Pinpoint the cell where the given text exists, returning its (X, Y) midpoint coordinate. 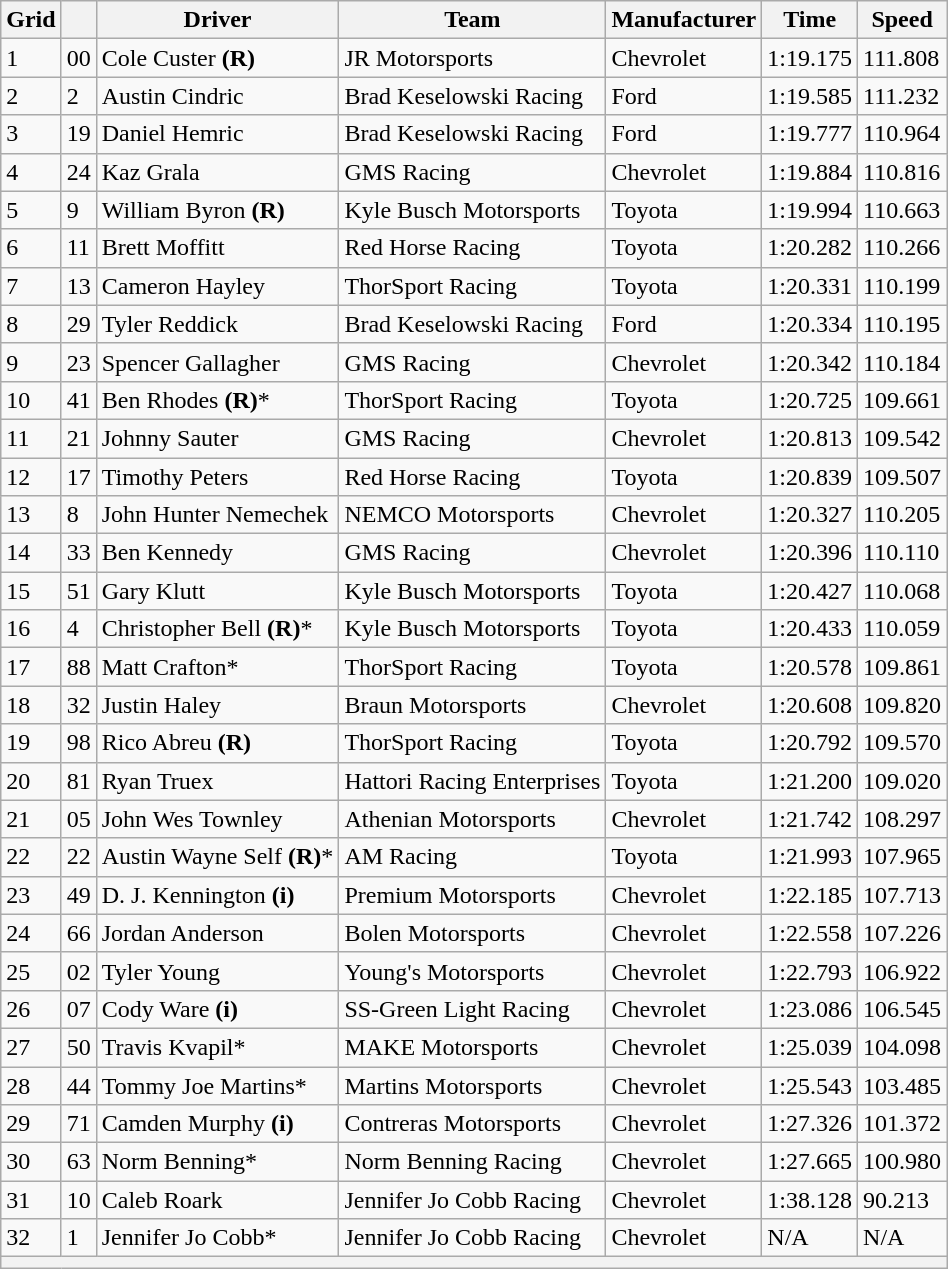
110.663 (902, 210)
Camden Murphy (i) (218, 1124)
1:20.725 (810, 400)
110.816 (902, 172)
1:27.665 (810, 1162)
1:22.793 (810, 971)
41 (78, 400)
1:20.813 (810, 438)
110.205 (902, 515)
Speed (902, 20)
109.861 (902, 667)
33 (78, 553)
110.964 (902, 134)
1:21.993 (810, 857)
Athenian Motorsports (472, 819)
30 (31, 1162)
104.098 (902, 1047)
1:20.427 (810, 591)
101.372 (902, 1124)
Spencer Gallagher (218, 362)
Caleb Roark (218, 1200)
107.713 (902, 895)
109.820 (902, 705)
107.226 (902, 933)
12 (31, 477)
110.068 (902, 591)
Ben Rhodes (R)* (218, 400)
106.922 (902, 971)
MAKE Motorsports (472, 1047)
Bolen Motorsports (472, 933)
1:19.585 (810, 96)
1:25.543 (810, 1085)
90.213 (902, 1200)
Brett Moffitt (218, 248)
66 (78, 933)
Cole Custer (R) (218, 58)
5 (31, 210)
Justin Haley (218, 705)
Travis Kvapil* (218, 1047)
Hattori Racing Enterprises (472, 781)
110.195 (902, 324)
AM Racing (472, 857)
JR Motorsports (472, 58)
Team (472, 20)
Austin Cindric (218, 96)
18 (31, 705)
02 (78, 971)
110.266 (902, 248)
44 (78, 1085)
26 (31, 1009)
111.808 (902, 58)
Norm Benning Racing (472, 1162)
John Hunter Nemechek (218, 515)
Ryan Truex (218, 781)
1:21.200 (810, 781)
1:20.792 (810, 743)
109.570 (902, 743)
Jennifer Jo Cobb* (218, 1238)
1:19.175 (810, 58)
Driver (218, 20)
98 (78, 743)
Tommy Joe Martins* (218, 1085)
Timothy Peters (218, 477)
Gary Klutt (218, 591)
25 (31, 971)
SS-Green Light Racing (472, 1009)
1:20.282 (810, 248)
1:20.342 (810, 362)
88 (78, 667)
Rico Abreu (R) (218, 743)
109.020 (902, 781)
07 (78, 1009)
Daniel Hemric (218, 134)
107.965 (902, 857)
Christopher Bell (R)* (218, 629)
Cody Ware (i) (218, 1009)
1:20.334 (810, 324)
27 (31, 1047)
110.110 (902, 553)
1:20.327 (810, 515)
100.980 (902, 1162)
John Wes Townley (218, 819)
3 (31, 134)
1:20.433 (810, 629)
D. J. Kennington (i) (218, 895)
1:20.578 (810, 667)
Contreras Motorsports (472, 1124)
Norm Benning* (218, 1162)
William Byron (R) (218, 210)
28 (31, 1085)
14 (31, 553)
111.232 (902, 96)
108.297 (902, 819)
51 (78, 591)
1:22.558 (810, 933)
Premium Motorsports (472, 895)
109.507 (902, 477)
Manufacturer (684, 20)
00 (78, 58)
Time (810, 20)
16 (31, 629)
15 (31, 591)
106.545 (902, 1009)
1:20.331 (810, 286)
Matt Crafton* (218, 667)
49 (78, 895)
05 (78, 819)
110.059 (902, 629)
Kaz Grala (218, 172)
103.485 (902, 1085)
1:19.994 (810, 210)
63 (78, 1162)
1:20.839 (810, 477)
Grid (31, 20)
1:38.128 (810, 1200)
1:19.884 (810, 172)
110.199 (902, 286)
Tyler Reddick (218, 324)
1:20.608 (810, 705)
Tyler Young (218, 971)
1:25.039 (810, 1047)
1:27.326 (810, 1124)
110.184 (902, 362)
6 (31, 248)
7 (31, 286)
Ben Kennedy (218, 553)
20 (31, 781)
1:22.185 (810, 895)
109.542 (902, 438)
31 (31, 1200)
81 (78, 781)
Austin Wayne Self (R)* (218, 857)
Young's Motorsports (472, 971)
Braun Motorsports (472, 705)
50 (78, 1047)
1:21.742 (810, 819)
Jordan Anderson (218, 933)
1:19.777 (810, 134)
1:23.086 (810, 1009)
1:20.396 (810, 553)
Martins Motorsports (472, 1085)
109.661 (902, 400)
71 (78, 1124)
NEMCO Motorsports (472, 515)
Johnny Sauter (218, 438)
Cameron Hayley (218, 286)
